For the text-containing cell, return its midpoint in (x, y) coordinate format. 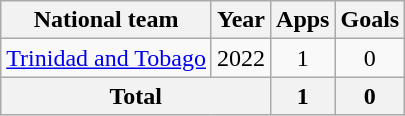
National team (106, 20)
Year (240, 20)
Total (136, 96)
2022 (240, 58)
Trinidad and Tobago (106, 58)
Goals (370, 20)
Apps (303, 20)
